Search for the cell housing the specified text and yield its [X, Y] center coordinate. 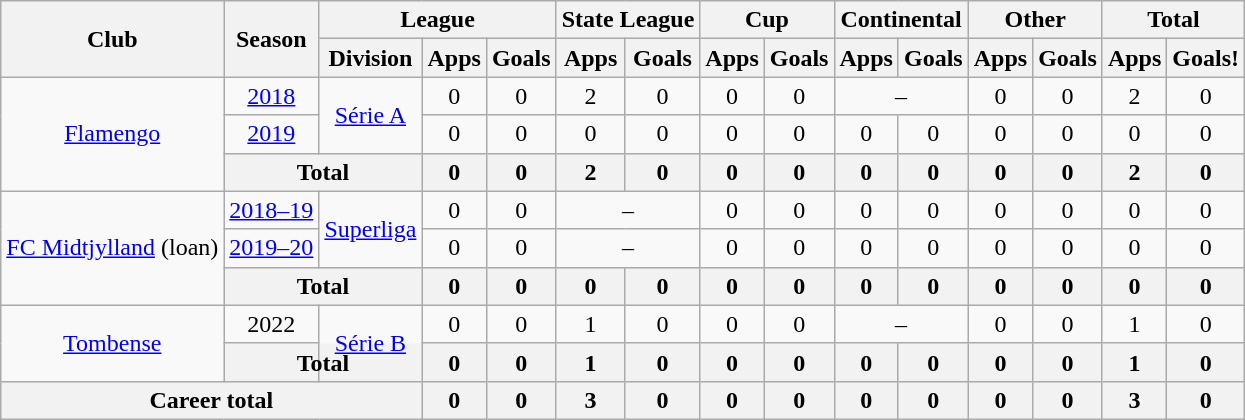
Season [272, 39]
Career total [212, 400]
2018–19 [272, 210]
2019–20 [272, 248]
FC Midtjylland (loan) [112, 248]
2018 [272, 96]
2019 [272, 134]
Goals! [1206, 58]
Tombense [112, 343]
2022 [272, 324]
Flamengo [112, 134]
Continental [901, 20]
Other [1035, 20]
Cup [767, 20]
Série A [370, 115]
League [438, 20]
Superliga [370, 229]
State League [628, 20]
Division [370, 58]
Club [112, 39]
Série B [370, 343]
